Extract the (x, y) coordinate from the center of the cell holding the provided text.  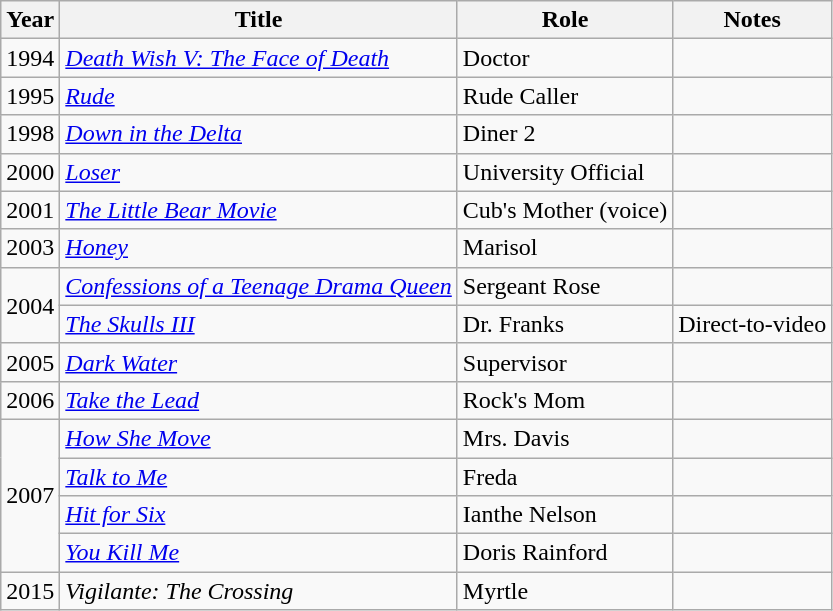
Rock's Mom (564, 400)
Sergeant Rose (564, 286)
Mrs. Davis (564, 438)
Hit for Six (259, 515)
2001 (30, 210)
Talk to Me (259, 477)
Loser (259, 172)
1998 (30, 134)
Doris Rainford (564, 553)
Myrtle (564, 591)
You Kill Me (259, 553)
Down in the Delta (259, 134)
Rude (259, 96)
Freda (564, 477)
1995 (30, 96)
Rude Caller (564, 96)
Death Wish V: The Face of Death (259, 58)
How She Move (259, 438)
1994 (30, 58)
The Skulls III (259, 324)
Dark Water (259, 362)
2004 (30, 305)
Confessions of a Teenage Drama Queen (259, 286)
Supervisor (564, 362)
2005 (30, 362)
2007 (30, 495)
Title (259, 20)
Year (30, 20)
Diner 2 (564, 134)
Vigilante: The Crossing (259, 591)
Take the Lead (259, 400)
2006 (30, 400)
2003 (30, 248)
Ianthe Nelson (564, 515)
Cub's Mother (voice) (564, 210)
The Little Bear Movie (259, 210)
Role (564, 20)
University Official (564, 172)
Doctor (564, 58)
Marisol (564, 248)
2000 (30, 172)
Direct-to-video (752, 324)
Notes (752, 20)
Honey (259, 248)
Dr. Franks (564, 324)
2015 (30, 591)
